Extract the (x, y) coordinate from the center of the cell holding the provided text.  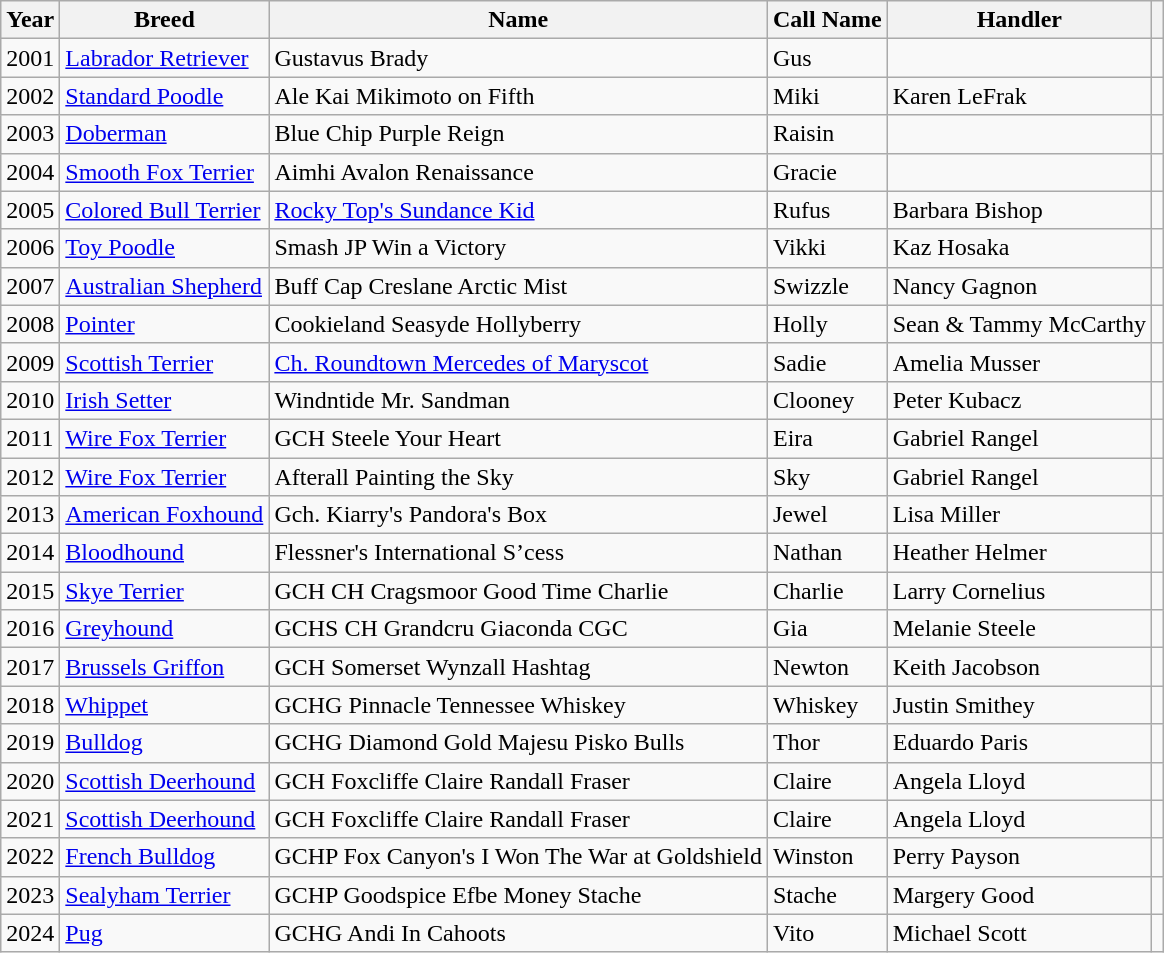
Buff Cap Creslane Arctic Mist (518, 286)
2024 (30, 933)
GCHG Diamond Gold Majesu Pisko Bulls (518, 743)
Clooney (827, 400)
2017 (30, 667)
Ch. Roundtown Mercedes of Maryscot (518, 362)
Aimhi Avalon Renaissance (518, 172)
Rufus (827, 210)
Colored Bull Terrier (164, 210)
Michael Scott (1019, 933)
Lisa Miller (1019, 515)
Stache (827, 895)
2003 (30, 134)
Heather Helmer (1019, 553)
Australian Shepherd (164, 286)
GCHS CH Grandcru Giaconda CGC (518, 629)
GCHG Andi In Cahoots (518, 933)
Rocky Top's Sundance Kid (518, 210)
Winston (827, 857)
Breed (164, 20)
Jewel (827, 515)
Nancy Gagnon (1019, 286)
2013 (30, 515)
Ale Kai Mikimoto on Fifth (518, 96)
Sealyham Terrier (164, 895)
Call Name (827, 20)
Bloodhound (164, 553)
Scottish Terrier (164, 362)
Larry Cornelius (1019, 591)
Holly (827, 324)
Blue Chip Purple Reign (518, 134)
GCHG Pinnacle Tennessee Whiskey (518, 705)
Labrador Retriever (164, 58)
GCH Steele Your Heart (518, 438)
2008 (30, 324)
2006 (30, 248)
Afterall Painting the Sky (518, 477)
2001 (30, 58)
Brussels Griffon (164, 667)
Newton (827, 667)
Barbara Bishop (1019, 210)
Gch. Kiarry's Pandora's Box (518, 515)
Raisin (827, 134)
Bulldog (164, 743)
2012 (30, 477)
GCHP Fox Canyon's I Won The War at Goldshield (518, 857)
Name (518, 20)
Gus (827, 58)
GCH Somerset Wynzall Hashtag (518, 667)
Standard Poodle (164, 96)
Vikki (827, 248)
Year (30, 20)
Gracie (827, 172)
Gia (827, 629)
2019 (30, 743)
Thor (827, 743)
Windntide Mr. Sandman (518, 400)
Eduardo Paris (1019, 743)
Skye Terrier (164, 591)
2004 (30, 172)
Greyhound (164, 629)
Karen LeFrak (1019, 96)
Smash JP Win a Victory (518, 248)
Smooth Fox Terrier (164, 172)
2014 (30, 553)
Gustavus Brady (518, 58)
Swizzle (827, 286)
Flessner's International S’cess (518, 553)
2020 (30, 781)
2010 (30, 400)
Cookieland Seasyde Hollyberry (518, 324)
2023 (30, 895)
2022 (30, 857)
Sadie (827, 362)
Pointer (164, 324)
French Bulldog (164, 857)
Pug (164, 933)
2015 (30, 591)
GCHP Goodspice Efbe Money Stache (518, 895)
Perry Payson (1019, 857)
2021 (30, 819)
2005 (30, 210)
Eira (827, 438)
Whiskey (827, 705)
2002 (30, 96)
2018 (30, 705)
2016 (30, 629)
Sky (827, 477)
Justin Smithey (1019, 705)
Toy Poodle (164, 248)
American Foxhound (164, 515)
2009 (30, 362)
Handler (1019, 20)
2007 (30, 286)
Keith Jacobson (1019, 667)
Margery Good (1019, 895)
2011 (30, 438)
Amelia Musser (1019, 362)
Vito (827, 933)
GCH CH Cragsmoor Good Time Charlie (518, 591)
Irish Setter (164, 400)
Miki (827, 96)
Whippet (164, 705)
Doberman (164, 134)
Charlie (827, 591)
Kaz Hosaka (1019, 248)
Peter Kubacz (1019, 400)
Sean & Tammy McCarthy (1019, 324)
Nathan (827, 553)
Melanie Steele (1019, 629)
